For the text-containing cell, return its midpoint in [x, y] coordinate format. 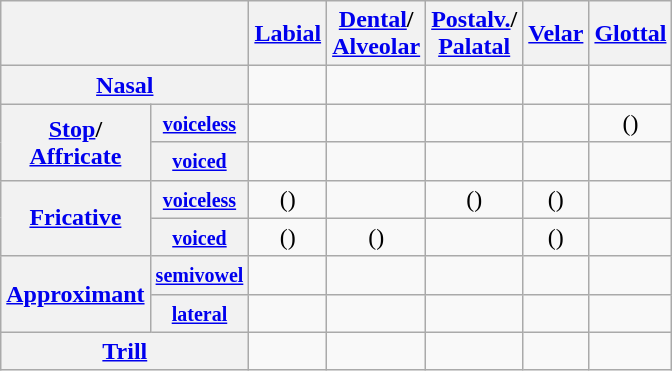
semivowel [200, 275]
Fricative [76, 218]
Postalv./Palatal [474, 34]
Nasal [125, 85]
Dental/Alveolar [376, 34]
Glottal [630, 34]
Trill [125, 351]
Approximant [76, 294]
Labial [288, 34]
lateral [200, 313]
Stop/Affricate [76, 142]
Velar [556, 34]
